Locate the cell with the specified text and output its [X, Y] center coordinate. 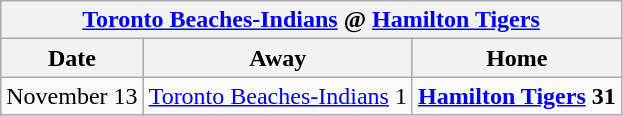
Hamilton Tigers 31 [516, 96]
Date [72, 58]
Away [278, 58]
Toronto Beaches-Indians 1 [278, 96]
Home [516, 58]
November 13 [72, 96]
Toronto Beaches-Indians @ Hamilton Tigers [312, 20]
